Detect which cell encompasses the target text, then output its (X, Y) center coordinate. 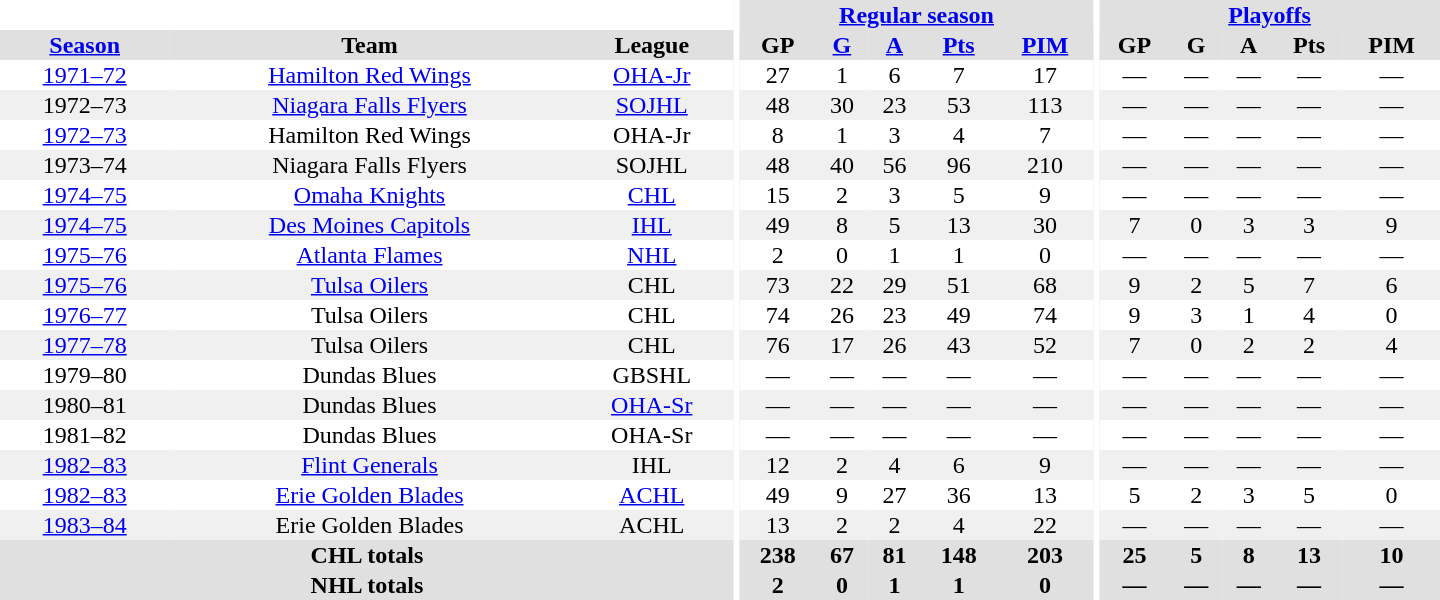
56 (894, 165)
52 (1046, 345)
73 (778, 285)
1979–80 (84, 375)
Regular season (917, 15)
1977–78 (84, 345)
51 (959, 285)
12 (778, 465)
76 (778, 345)
40 (842, 165)
NHL totals (367, 585)
Playoffs (1270, 15)
203 (1046, 555)
210 (1046, 165)
81 (894, 555)
League (652, 45)
1981–82 (84, 435)
10 (1392, 555)
GBSHL (652, 375)
Flint Generals (369, 465)
148 (959, 555)
53 (959, 105)
29 (894, 285)
Des Moines Capitols (369, 225)
96 (959, 165)
CHL totals (367, 555)
1983–84 (84, 525)
Omaha Knights (369, 195)
113 (1046, 105)
67 (842, 555)
238 (778, 555)
NHL (652, 255)
Atlanta Flames (369, 255)
25 (1134, 555)
68 (1046, 285)
1973–74 (84, 165)
1971–72 (84, 75)
1976–77 (84, 315)
Season (84, 45)
43 (959, 345)
1980–81 (84, 405)
Team (369, 45)
36 (959, 495)
15 (778, 195)
